Find where the given text appears and provide that cell's center as [X, Y] coordinate. 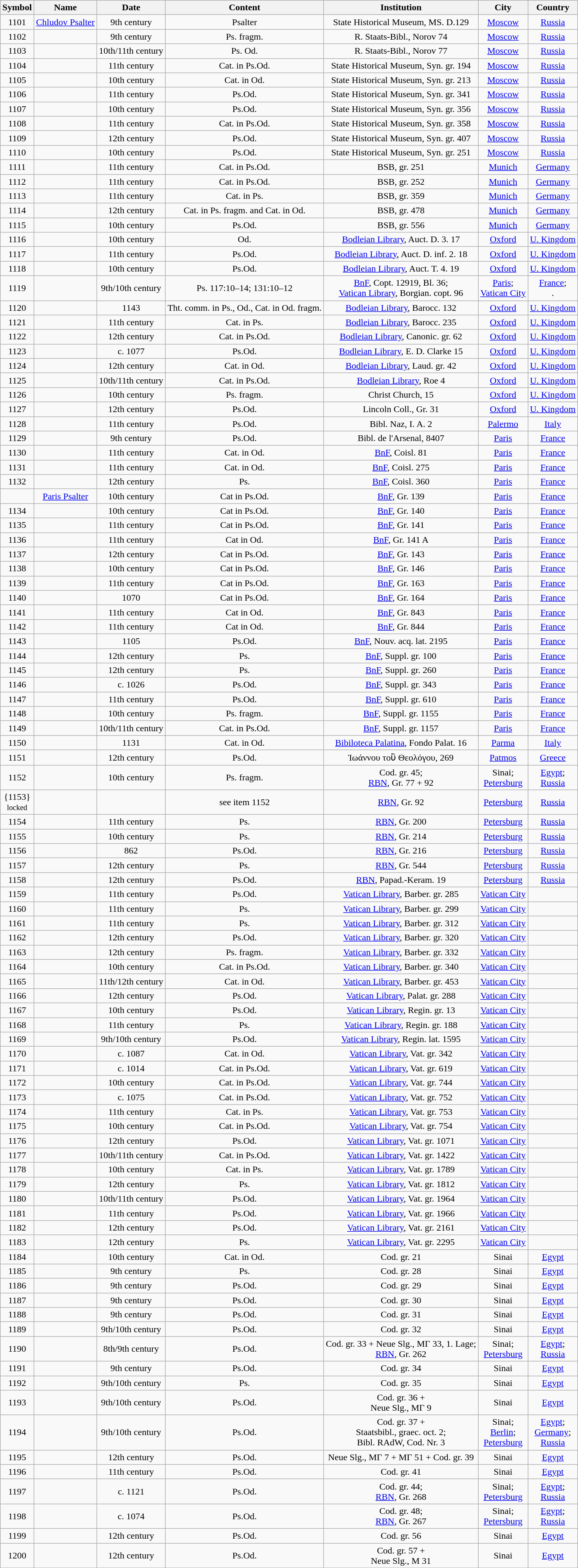
Vatican Library, Vat. gr. 2295 [401, 1242]
1127 [17, 409]
Vatican Library, Vat. gr. 744 [401, 1083]
BnF, Gr. 844 [401, 627]
see item 1152 [244, 802]
Bibl. Naz, I. A. 2 [401, 424]
{1153}locked [17, 802]
1166 [17, 996]
1110 [17, 152]
BnF, Suppl. gr. 100 [401, 655]
Vatican Library, Barber. gr. 312 [401, 923]
State Historical Museum, Syn. gr. 356 [401, 109]
c. 1074 [131, 1516]
1146 [17, 685]
Ps. 117:10–14; 131:10–12 [244, 288]
Cod. gr. 44;RBN, Gr. 268 [401, 1491]
1192 [17, 1383]
Vatican Library, Vat. gr. 1964 [401, 1199]
Vatican Library, Barber. gr. 332 [401, 952]
Cod. gr. 57 +Neue Slg., Μ 31 [401, 1555]
1104 [17, 66]
11th/12th century [131, 981]
1157 [17, 865]
1198 [17, 1516]
1191 [17, 1368]
1179 [17, 1184]
1180 [17, 1199]
Vatican Library, Palat. gr. 288 [401, 996]
France;. [553, 288]
Od. [244, 240]
862 [131, 851]
1115 [17, 225]
State Historical Museum, Syn. gr. 251 [401, 152]
BnF, Gr. 163 [401, 583]
Bodleian Library, Auct. T. 4. 19 [401, 269]
Ps. Od. [244, 51]
BnF, Suppl. gr. 1157 [401, 728]
Vatican Library, Vat. gr. 754 [401, 1126]
1140 [17, 598]
c. 1026 [131, 685]
Cod. gr. 56 [401, 1536]
RBN, Gr. 544 [401, 865]
1101 [17, 22]
Vatican Library, Regin. gr. 13 [401, 1010]
BnF, Gr. 146 [401, 569]
1150 [17, 743]
1168 [17, 1025]
Paris Psalter [65, 496]
Cod. gr. 41 [401, 1472]
1178 [17, 1170]
1167 [17, 1010]
1162 [17, 938]
1139 [17, 583]
c. 1014 [131, 1068]
Cod. gr. 28 [401, 1271]
Cod. gr. 34 [401, 1368]
1145 [17, 670]
Cod. gr. 35 [401, 1383]
1129 [17, 438]
1155 [17, 836]
1128 [17, 424]
Vatican Library, Barber. gr. 453 [401, 981]
Vatican Library, Vat. gr. 1812 [401, 1184]
RBN, Gr. 92 [401, 802]
Date [131, 8]
1114 [17, 211]
R. Staats-Bibl., Norov 74 [401, 37]
Vatican Library, Vat. gr. 1789 [401, 1170]
1141 [17, 612]
Vatican Library, Barber. gr. 340 [401, 967]
RBN, Gr. 216 [401, 851]
Cod. gr. 45;RBN, Gr. 77 + 92 [401, 777]
Patmos [503, 758]
1152 [17, 777]
c. 1121 [131, 1491]
1169 [17, 1039]
Bibiloteca Palatina, Fondo Palat. 16 [401, 743]
State Historical Museum, Syn. gr. 407 [401, 138]
1175 [17, 1126]
Egypt;Germany;Russia [553, 1432]
1161 [17, 923]
Vatican Library, Vat. gr. 1422 [401, 1155]
1160 [17, 909]
Name [65, 8]
BnF, Gr. 140 [401, 511]
Palermo [503, 424]
1123 [17, 351]
c. 1087 [131, 1054]
1102 [17, 37]
Psalter [244, 22]
RBN, Gr. 214 [401, 836]
1142 [17, 627]
1163 [17, 952]
1122 [17, 337]
Bodleian Library, E. D. Clarke 15 [401, 351]
1184 [17, 1256]
BnF, Coisl. 81 [401, 453]
Greece [553, 758]
BSB, gr. 252 [401, 182]
1147 [17, 699]
1130 [17, 453]
Paris;Vatican City [503, 288]
Vatican Library, Vat. gr. 342 [401, 1054]
1154 [17, 822]
c. 1077 [131, 351]
Cod. gr. 21 [401, 1256]
1108 [17, 123]
BnF, Nouv. acq. lat. 2195 [401, 641]
Content [244, 8]
1121 [17, 322]
Vatican Library, Vat. gr. 1966 [401, 1213]
Vatican Library, Barber. gr. 285 [401, 894]
Vatican Library, Regin. gr. 188 [401, 1025]
1112 [17, 182]
1135 [17, 525]
1188 [17, 1315]
1119 [17, 288]
State Historical Museum, Syn. gr. 213 [401, 80]
BnF, Copt. 12919, Bl. 36;Vatican Library, Borgian. copt. 96 [401, 288]
Institution [401, 8]
1189 [17, 1329]
1174 [17, 1112]
1117 [17, 254]
1171 [17, 1068]
1177 [17, 1155]
Cod. gr. 31 [401, 1315]
1113 [17, 196]
c. 1075 [131, 1097]
1106 [17, 94]
BnF, Gr. 141 [401, 525]
1111 [17, 167]
State Historical Museum, Syn. gr. 194 [401, 66]
Ίωάννου τοὒ Θεολόγου, 269 [401, 758]
Neue Slg., ΜΓ 7 + ΜΓ 51 + Cod. gr. 39 [401, 1457]
1138 [17, 569]
BSB, gr. 359 [401, 196]
1190 [17, 1349]
1197 [17, 1491]
BnF, Gr. 143 [401, 554]
BnF, Suppl. gr. 610 [401, 699]
Vatican Library, Vat. gr. 619 [401, 1068]
1109 [17, 138]
1151 [17, 758]
1195 [17, 1457]
1196 [17, 1472]
State Historical Museum, Syn. gr. 358 [401, 123]
Symbol [17, 8]
1134 [17, 511]
1183 [17, 1242]
Bodleian Library, Barocc. 132 [401, 308]
1165 [17, 981]
BSB, gr. 251 [401, 167]
Vatican Library, Vat. gr. 752 [401, 1097]
1144 [17, 655]
RBN, Gr. 200 [401, 822]
BnF, Gr. 139 [401, 496]
BnF, Gr. 164 [401, 598]
1187 [17, 1300]
Cod. gr. 29 [401, 1286]
Vatican Library, Vat. gr. 1071 [401, 1141]
1199 [17, 1536]
R. Staats-Bibl., Norov 77 [401, 51]
1158 [17, 880]
Tht. comm. in Ps., Od., Cat. in Od. fragm. [244, 308]
Vatican Library, Regin. lat. 1595 [401, 1039]
1124 [17, 366]
Bodleian Library, Roe 4 [401, 380]
Cod. gr. 32 [401, 1329]
Chludov Psalter [65, 22]
1181 [17, 1213]
RBN, Papad.-Keram. 19 [401, 880]
Christ Church, 15 [401, 395]
Cat. in Ps. fragm. and Cat. in Od. [244, 211]
1156 [17, 851]
1125 [17, 380]
Bodleian Library, Auct. D. inf. 2. 18 [401, 254]
BnF, Coisl. 360 [401, 482]
Parma [503, 743]
BnF, Coisl. 275 [401, 467]
Vatican Library, Barber. gr. 299 [401, 909]
1116 [17, 240]
Cod. gr. 30 [401, 1300]
Country [553, 8]
1164 [17, 967]
1126 [17, 395]
BnF, Suppl. gr. 260 [401, 670]
1170 [17, 1054]
Vatican Library, Vat. gr. 753 [401, 1112]
1186 [17, 1286]
Lincoln Coll., Gr. 31 [401, 409]
Bodleian Library, Canonic. gr. 62 [401, 337]
1148 [17, 714]
1107 [17, 109]
Cod. gr. 48;RBN, Gr. 267 [401, 1516]
1176 [17, 1141]
1070 [131, 598]
Bodleian Library, Laud. gr. 42 [401, 366]
Cod. gr. 33 + Neue Slg., ΜΓ 33, 1. Lage;RBN, Gr. 262 [401, 1349]
1103 [17, 51]
1149 [17, 728]
1118 [17, 269]
Bodleian Library, Auct. D. 3. 17 [401, 240]
1159 [17, 894]
BSB, gr. 478 [401, 211]
1136 [17, 540]
City [503, 8]
1182 [17, 1228]
1173 [17, 1097]
1120 [17, 308]
Vatican Library, Barber. gr. 320 [401, 938]
Bibl. de l'Arsenal, 8407 [401, 438]
BSB, gr. 556 [401, 225]
1137 [17, 554]
1200 [17, 1555]
8th/9th century [131, 1349]
Cod. gr. 37 +Staatsbibl., graec. oct. 2;Bibl. RAdW, Cod. Nr. 3 [401, 1432]
BnF, Gr. 843 [401, 612]
Vatican Library, Vat. gr. 2161 [401, 1228]
1132 [17, 482]
BnF, Suppl. gr. 1155 [401, 714]
1194 [17, 1432]
State Historical Museum, MS. D.129 [401, 22]
Sinai;Berlin;Petersburg [503, 1432]
1185 [17, 1271]
BnF, Suppl. gr. 343 [401, 685]
BnF, Gr. 141 A [401, 540]
Cod. gr. 36 +Neue Slg., ΜΓ 9 [401, 1402]
1193 [17, 1402]
State Historical Museum, Syn. gr. 341 [401, 94]
1172 [17, 1083]
Bodleian Library, Barocc. 235 [401, 322]
